Detect which cell encompasses the target text, then output its (x, y) center coordinate. 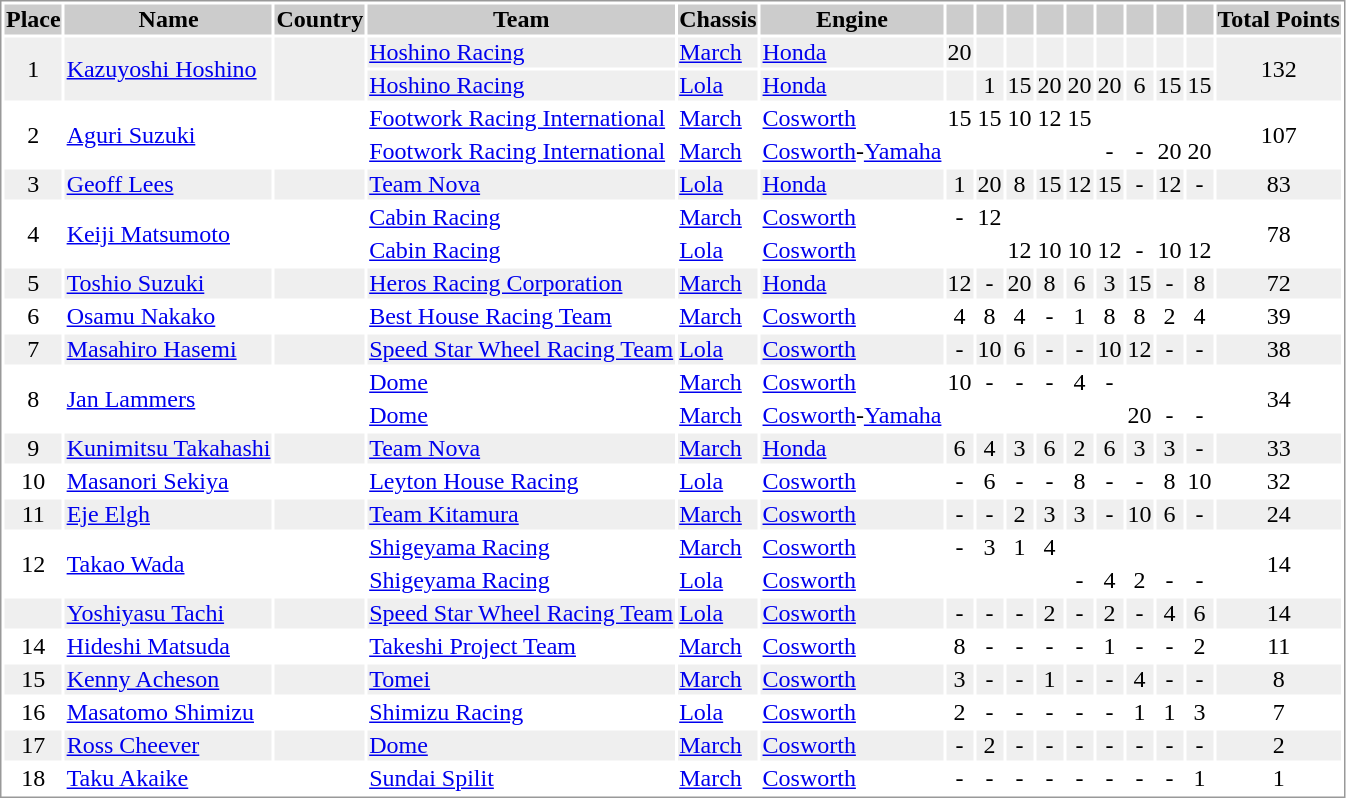
Masahiro Hasemi (168, 349)
Toshio Suzuki (168, 283)
Ross Cheever (168, 745)
Engine (852, 19)
Geoff Lees (168, 185)
Team (522, 19)
Jan Lammers (168, 400)
Place (33, 19)
132 (1278, 70)
Shimizu Racing (522, 713)
39 (1278, 317)
Takeshi Project Team (522, 647)
Hideshi Matsuda (168, 647)
Osamu Nakako (168, 317)
78 (1278, 234)
Taku Akaike (168, 779)
Masatomo Shimizu (168, 713)
38 (1278, 349)
Leyton House Racing (522, 481)
Kunimitsu Takahashi (168, 449)
72 (1278, 283)
Chassis (718, 19)
Kazuyoshi Hoshino (168, 70)
Team Kitamura (522, 515)
Country (320, 19)
Sundai Spilit (522, 779)
Kenny Acheson (168, 679)
Eje Elgh (168, 515)
33 (1278, 449)
24 (1278, 515)
Best House Racing Team (522, 317)
Keiji Matsumoto (168, 234)
Masanori Sekiya (168, 481)
32 (1278, 481)
9 (33, 449)
Total Points (1278, 19)
Aguri Suzuki (168, 136)
83 (1278, 185)
107 (1278, 136)
34 (1278, 400)
Takao Wada (168, 564)
Heros Racing Corporation (522, 283)
17 (33, 745)
Tomei (522, 679)
5 (33, 283)
Name (168, 19)
18 (33, 779)
Yoshiyasu Tachi (168, 613)
16 (33, 713)
